Pinpoint the cell where the given text exists, returning its [x, y] midpoint coordinate. 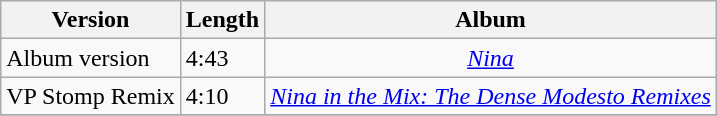
4:10 [222, 96]
Length [222, 20]
Version [91, 20]
Nina in the Mix: The Dense Modesto Remixes [491, 96]
VP Stomp Remix [91, 96]
Album [491, 20]
4:43 [222, 58]
Nina [491, 58]
Album version [91, 58]
